From the cell containing the given text, extract its center point as (x, y) coordinate. 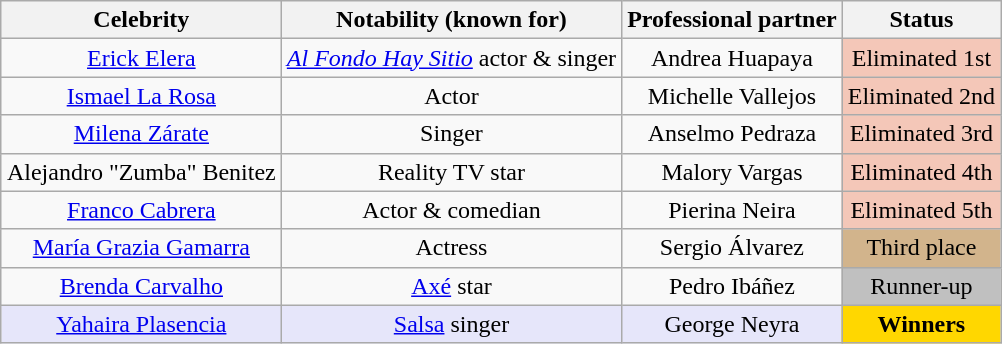
Runner-up (921, 286)
Brenda Carvalho (141, 286)
Eliminated 2nd (921, 96)
Eliminated 4th (921, 172)
Ismael La Rosa (141, 96)
Third place (921, 248)
Notability (known for) (451, 20)
Reality TV star (451, 172)
Singer (451, 134)
Al Fondo Hay Sitio actor & singer (451, 58)
Winners (921, 324)
Pedro Ibáñez (732, 286)
Status (921, 20)
Alejandro "Zumba" Benitez (141, 172)
Celebrity (141, 20)
Eliminated 3rd (921, 134)
Professional partner (732, 20)
Pierina Neira (732, 210)
Franco Cabrera (141, 210)
María Grazia Gamarra (141, 248)
George Neyra (732, 324)
Eliminated 1st (921, 58)
Actor & comedian (451, 210)
Actor (451, 96)
Malory Vargas (732, 172)
Anselmo Pedraza (732, 134)
Eliminated 5th (921, 210)
Andrea Huapaya (732, 58)
Yahaira Plasencia (141, 324)
Salsa singer (451, 324)
Sergio Álvarez (732, 248)
Michelle Vallejos (732, 96)
Actress (451, 248)
Axé star (451, 286)
Erick Elera (141, 58)
Milena Zárate (141, 134)
